For the text-containing cell, return its midpoint in (x, y) coordinate format. 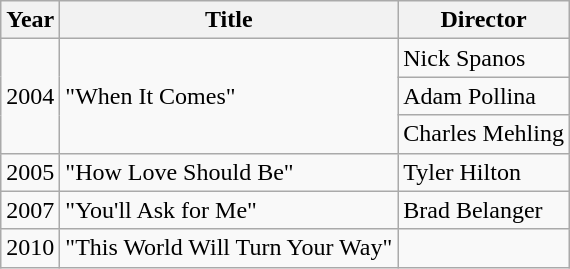
Charles Mehling (484, 134)
Director (484, 20)
Title (229, 20)
"How Love Should Be" (229, 172)
2010 (30, 248)
"This World Will Turn Your Way" (229, 248)
Nick Spanos (484, 58)
Tyler Hilton (484, 172)
2005 (30, 172)
"You'll Ask for Me" (229, 210)
"When It Comes" (229, 96)
Adam Pollina (484, 96)
Year (30, 20)
Brad Belanger (484, 210)
2004 (30, 96)
2007 (30, 210)
